Identify which cell holds the provided text, then report its (x, y) central coordinate. 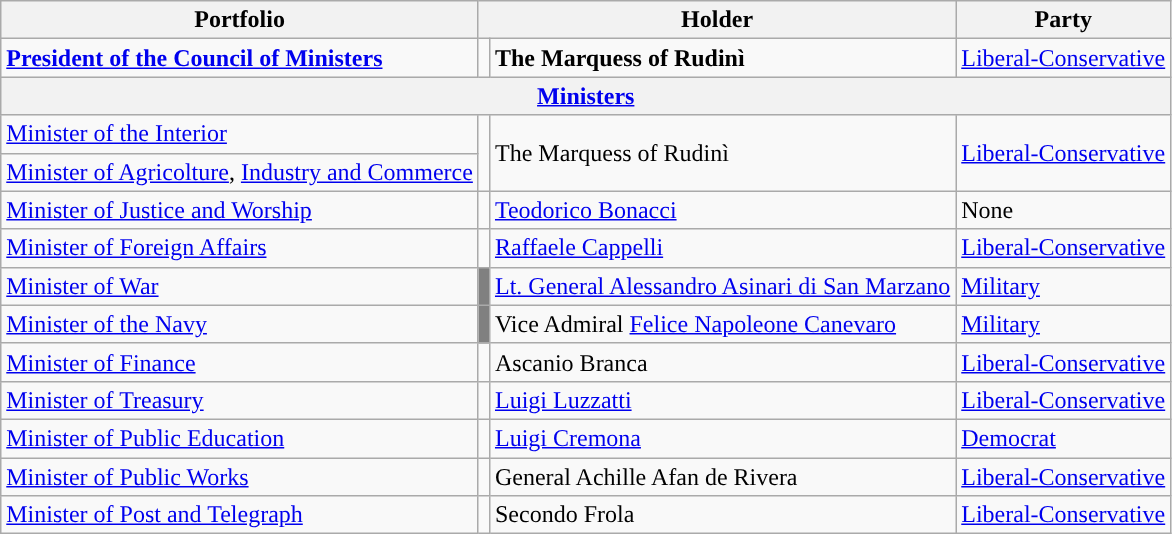
Minister of Finance (240, 362)
Ascanio Branca (722, 362)
Minister of Post and Telegraph (240, 515)
Luigi Luzzatti (722, 400)
Teodorico Bonacci (722, 210)
None (1064, 210)
Minister of the Navy (240, 324)
General Achille Afan de Rivera (722, 477)
Minister of Agricolture, Industry and Commerce (240, 172)
Democrat (1064, 438)
Minister of Treasury (240, 400)
Luigi Cremona (722, 438)
President of the Council of Ministers (240, 58)
Lt. General Alessandro Asinari di San Marzano (722, 286)
Ministers (586, 96)
Secondo Frola (722, 515)
Party (1064, 20)
Minister of Justice and Worship (240, 210)
Holder (716, 20)
Minister of Public Education (240, 438)
Portfolio (240, 20)
Vice Admiral Felice Napoleone Canevaro (722, 324)
Raffaele Cappelli (722, 248)
Minister of War (240, 286)
Minister of the Interior (240, 134)
Minister of Foreign Affairs (240, 248)
Minister of Public Works (240, 477)
